Return the [x, y] coordinate for the center point of the cell that contains the specified text.  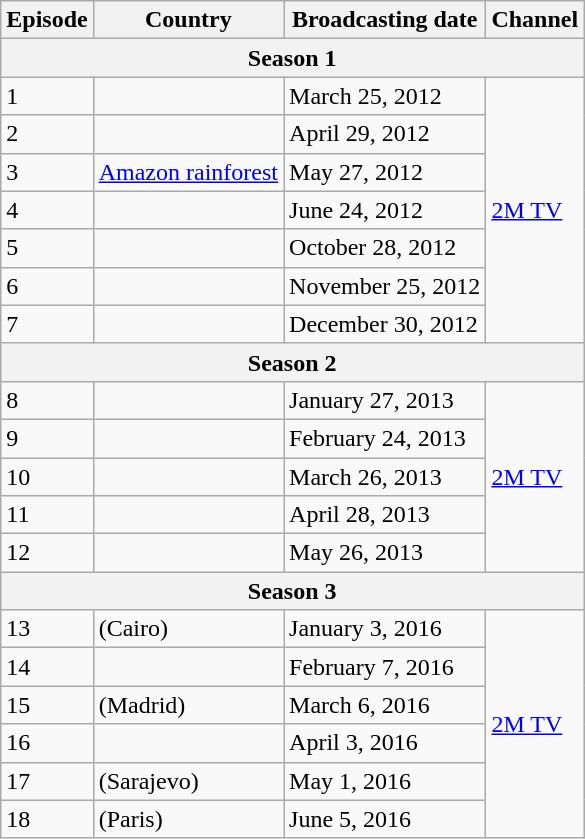
April 29, 2012 [385, 134]
12 [47, 553]
March 6, 2016 [385, 705]
14 [47, 667]
Country [188, 20]
February 7, 2016 [385, 667]
10 [47, 477]
May 27, 2012 [385, 172]
13 [47, 629]
17 [47, 781]
3 [47, 172]
15 [47, 705]
(Madrid) [188, 705]
Amazon rainforest [188, 172]
1 [47, 96]
May 1, 2016 [385, 781]
Season 2 [292, 362]
5 [47, 248]
March 25, 2012 [385, 96]
6 [47, 286]
October 28, 2012 [385, 248]
(Sarajevo) [188, 781]
18 [47, 819]
9 [47, 438]
Broadcasting date [385, 20]
11 [47, 515]
March 26, 2013 [385, 477]
April 3, 2016 [385, 743]
16 [47, 743]
June 5, 2016 [385, 819]
June 24, 2012 [385, 210]
December 30, 2012 [385, 324]
Season 3 [292, 591]
May 26, 2013 [385, 553]
November 25, 2012 [385, 286]
(Cairo) [188, 629]
January 27, 2013 [385, 400]
Episode [47, 20]
4 [47, 210]
Channel [535, 20]
(Paris) [188, 819]
April 28, 2013 [385, 515]
January 3, 2016 [385, 629]
8 [47, 400]
2 [47, 134]
February 24, 2013 [385, 438]
Season 1 [292, 58]
7 [47, 324]
